Search for the cell housing the specified text and yield its (x, y) center coordinate. 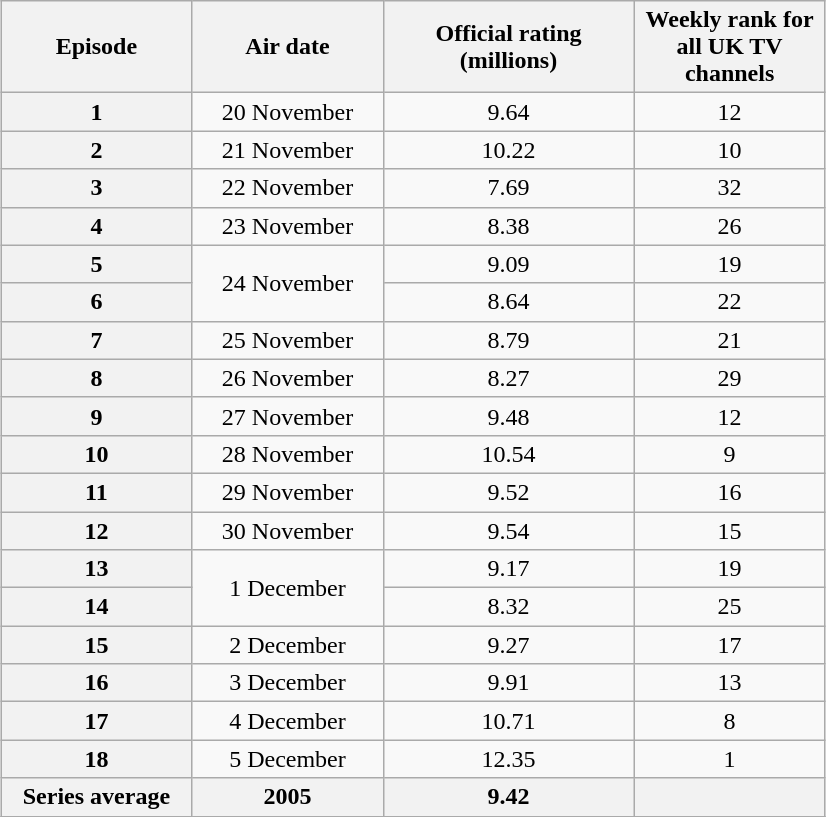
10.71 (508, 721)
28 November (288, 454)
11 (96, 492)
18 (96, 759)
2005 (288, 797)
10.22 (508, 150)
9.54 (508, 531)
8.38 (508, 226)
9.64 (508, 112)
3 December (288, 683)
22 November (288, 188)
22 (730, 302)
23 November (288, 226)
6 (96, 302)
8.79 (508, 340)
25 (730, 607)
14 (96, 607)
32 (730, 188)
7 (96, 340)
4 December (288, 721)
9.27 (508, 645)
27 November (288, 416)
24 November (288, 283)
Official rating (millions) (508, 47)
21 (730, 340)
2 December (288, 645)
1 December (288, 588)
21 November (288, 150)
Weekly rank for all UK TV channels (730, 47)
3 (96, 188)
26 (730, 226)
2 (96, 150)
30 November (288, 531)
25 November (288, 340)
12.35 (508, 759)
9.17 (508, 569)
9.48 (508, 416)
Series average (96, 797)
20 November (288, 112)
9.52 (508, 492)
5 December (288, 759)
4 (96, 226)
9.09 (508, 264)
10.54 (508, 454)
5 (96, 264)
9.91 (508, 683)
7.69 (508, 188)
Air date (288, 47)
29 November (288, 492)
8.64 (508, 302)
9.42 (508, 797)
29 (730, 378)
8.32 (508, 607)
26 November (288, 378)
Episode (96, 47)
8.27 (508, 378)
